Return (x, y) of the center of cell containing provided text 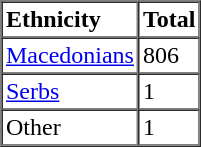
Serbs (70, 92)
Total (168, 20)
806 (168, 56)
Ethnicity (70, 20)
Macedonians (70, 56)
Other (70, 128)
